Pinpoint the cell where the given text exists, returning its (X, Y) midpoint coordinate. 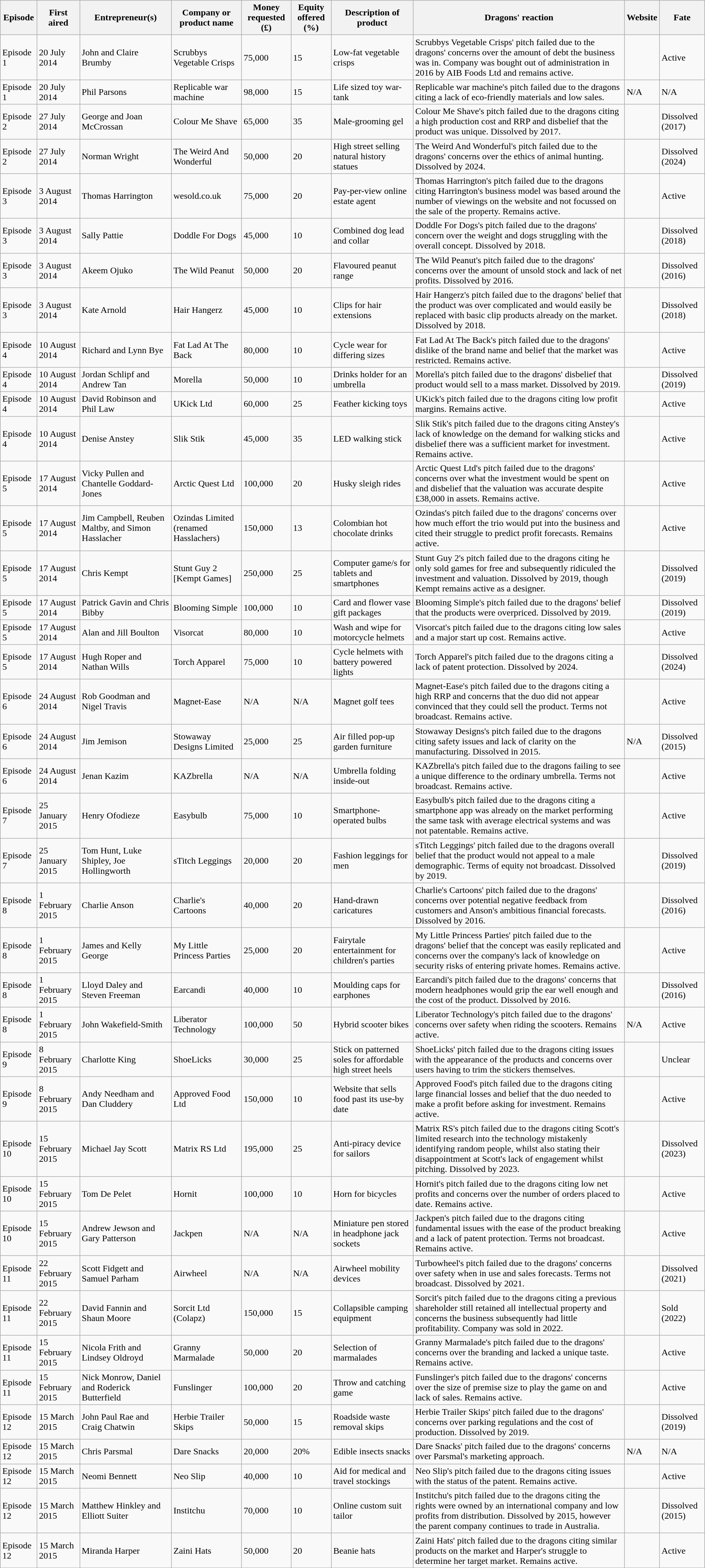
High street selling natural history statues (372, 156)
Hand-drawn caricatures (372, 905)
My Little Princess Parties (206, 950)
Lloyd Daley and Steven Freeman (126, 990)
Life sized toy war-tank (372, 92)
Dare Snacks' pitch failed due to the dragons' concerns over Parsmal's marketing approach. (519, 1452)
Stick on patterned soles for affordable high street heels (372, 1059)
Replicable war machine's pitch failed due to the dragons citing a lack of eco-friendly materials and low sales. (519, 92)
Tom De Pelet (126, 1194)
65,000 (266, 122)
Scrubbys Vegetable Crisps (206, 57)
Funslinger's pitch failed due to the dragons' concerns over the size of premise size to play the game on and lack of sales. Remains active. (519, 1387)
Doddle For Dogs's pitch failed due to the dragons' concern over the weight and dogs struggling with the overall concept. Dissolved by 2018. (519, 236)
Rob Goodman and Nigel Travis (126, 702)
60,000 (266, 404)
Easybulb (206, 815)
Visorcat's pitch failed due to the dragons citing low sales and a major start up cost. Remains active. (519, 632)
Matrix RS Ltd (206, 1149)
Morella's pitch failed due to the dragons' disbelief that product would sell to a mass market. Dissolved by 2019. (519, 379)
Institchu (206, 1510)
50 (311, 1024)
Dissolved (2017) (682, 122)
Liberator Technology's pitch failed due to the dragons' concerns over safety when riding the scooters. Remains active. (519, 1024)
Hornit (206, 1194)
Miniature pen stored in headphone jack sockets (372, 1233)
Magnet golf tees (372, 702)
sTitch Leggings (206, 861)
Torch Apparel's pitch failed due to the dragons citing a lack of patent protection. Dissolved by 2024. (519, 662)
Herbie Trailer Skips' pitch failed due to the dragons' concerns over parking regulations and the cost of production. Dissolved by 2019. (519, 1422)
Phil Parsons (126, 92)
Colour Me Shave's pitch failed due to the dragons citing a high production cost and RRP and disbelief that the product was unique. Dissolved by 2017. (519, 122)
Wash and wipe for motorcycle helmets (372, 632)
Feather kicking toys (372, 404)
Scott Fidgett and Samuel Parham (126, 1273)
Fate (682, 18)
Denise Anstey (126, 439)
The Wild Peanut's pitch failed due to the dragons' concerns over the amount of unsold stock and lack of net profits. Dissolved by 2016. (519, 270)
Cycle wear for differing sizes (372, 350)
Air filled pop-up garden furniture (372, 741)
Andrew Jewson and Gary Patterson (126, 1233)
Charlotte King (126, 1059)
Dragons' reaction (519, 18)
195,000 (266, 1149)
Replicable war machine (206, 92)
Stowaway Designs's pitch failed due to the dragons citing safety issues and lack of clarity on the manufacturing. Dissolved in 2015. (519, 741)
Fat Lad At The Back's pitch failed due to the dragons' dislike of the brand name and belief that the market was restricted. Remains active. (519, 350)
Beanie hats (372, 1550)
Fat Lad At The Back (206, 350)
Neomi Bennett (126, 1476)
Herbie Trailer Skips (206, 1422)
Entrepreneur(s) (126, 18)
Horn for bicycles (372, 1194)
Airwheel (206, 1273)
Patrick Gavin and Chris Bibby (126, 608)
Fairytale entertainment for children's parties (372, 950)
70,000 (266, 1510)
Turbowheel's pitch failed due to the dragons' concerns over safety when in use and sales forecasts. Terms not broadcast. Dissolved by 2021. (519, 1273)
Tom Hunt, Luke Shipley, Joe Hollingworth (126, 861)
Combined dog lead and collar (372, 236)
LED walking stick (372, 439)
Online custom suit tailor (372, 1510)
Anti-piracy device for sailors (372, 1149)
Granny Marmalade's pitch failed due to the dragons' concerns over the branding and lacked a unique taste. Remains active. (519, 1353)
The Weird And Wonderful (206, 156)
Moulding caps for earphones (372, 990)
KAZbrella's pitch failed due to the dragons failing to see a unique difference to the ordinary umbrella. Terms not broadcast. Remains active. (519, 776)
Umbrella folding inside-out (372, 776)
Dissolved (2021) (682, 1273)
Equity offered (%) (311, 18)
Zaini Hats (206, 1550)
Jordan Schlipf and Andrew Tan (126, 379)
First aired (58, 18)
Charlie Anson (126, 905)
David Fannin and Shaun Moore (126, 1313)
Low-fat vegetable crisps (372, 57)
Website (642, 18)
Arctic Quest Ltd (206, 483)
Collapsible camping equipment (372, 1313)
Miranda Harper (126, 1550)
Selection of marmalades (372, 1353)
Hornit's pitch failed due to the dragons citing low net profits and concerns over the number of orders placed to date. Remains active. (519, 1194)
James and Kelly George (126, 950)
Husky sleigh rides (372, 483)
Drinks holder for an umbrella (372, 379)
Company or product name (206, 18)
Jackpen (206, 1233)
Jim Jemison (126, 741)
George and Joan McCrossan (126, 122)
Card and flower vase gift packages (372, 608)
Description of product (372, 18)
Computer game/s for tablets and smartphones (372, 573)
Sold (2022) (682, 1313)
ShoeLicks (206, 1059)
David Robinson and Phil Law (126, 404)
UKick Ltd (206, 404)
John and Claire Brumby (126, 57)
Flavoured peanut range (372, 270)
Nick Monrow, Daniel and Roderick Butterfield (126, 1387)
Earcandi (206, 990)
Blooming Simple's pitch failed due to the dragons' belief that the products were overpriced. Dissolved by 2019. (519, 608)
Doddle For Dogs (206, 236)
John Paul Rae and Craig Chatwin (126, 1422)
Colour Me Shave (206, 122)
Hair Hangerz (206, 310)
Episode (19, 18)
Airwheel mobility devices (372, 1273)
Unclear (682, 1059)
Chris Parsmal (126, 1452)
Matthew Hinkley and Elliott Suiter (126, 1510)
Website that sells food past its use-by date (372, 1099)
The Wild Peanut (206, 270)
20% (311, 1452)
Alan and Jill Boulton (126, 632)
Hybrid scooter bikes (372, 1024)
Richard and Lynn Bye (126, 350)
Roadside waste removal skips (372, 1422)
Money requested (£) (266, 18)
Jim Campbell, Reuben Maltby, and Simon Hasslacher (126, 529)
Magnet-Ease (206, 702)
Colombian hot chocolate drinks (372, 529)
Torch Apparel (206, 662)
Neo Slip (206, 1476)
Edible insects snacks (372, 1452)
Sally Pattie (126, 236)
Smartphone-operated bulbs (372, 815)
Jenan Kazim (126, 776)
Akeem Ojuko (126, 270)
The Weird And Wonderful's pitch failed due to the dragons' concerns over the ethics of animal hunting. Dissolved by 2024. (519, 156)
Norman Wright (126, 156)
Stunt Guy 2 [Kempt Games] (206, 573)
Funslinger (206, 1387)
30,000 (266, 1059)
Charlie's Cartoons (206, 905)
Visorcat (206, 632)
Granny Marmalade (206, 1353)
98,000 (266, 92)
Blooming Simple (206, 608)
Male-grooming gel (372, 122)
Neo Slip's pitch failed due to the dragons citing issues with the status of the patent. Remains active. (519, 1476)
Vicky Pullen and Chantelle Goddard-Jones (126, 483)
Sorcit Ltd (Colapz) (206, 1313)
Fashion leggings for men (372, 861)
Dissolved (2023) (682, 1149)
Liberator Technology (206, 1024)
Kate Arnold (126, 310)
Hugh Roper and Nathan Wills (126, 662)
Ozindas Limited (renamed Hasslachers) (206, 529)
250,000 (266, 573)
Chris Kempt (126, 573)
Henry Ofodieze (126, 815)
Slik Stik (206, 439)
wesold.co.uk (206, 196)
Aid for medical and travel stockings (372, 1476)
Andy Needham and Dan Cluddery (126, 1099)
KAZbrella (206, 776)
Nicola Frith and Lindsey Oldroyd (126, 1353)
Thomas Harrington (126, 196)
Throw and catching game (372, 1387)
Dare Snacks (206, 1452)
Approved Food Ltd (206, 1099)
Cycle helmets with battery powered lights (372, 662)
Morella (206, 379)
Michael Jay Scott (126, 1149)
John Wakefield-Smith (126, 1024)
Clips for hair extensions (372, 310)
13 (311, 529)
Pay-per-view online estate agent (372, 196)
UKick's pitch failed due to the dragons citing low profit margins. Remains active. (519, 404)
Stowaway Designs Limited (206, 741)
